Search for the cell housing the specified text and yield its [x, y] center coordinate. 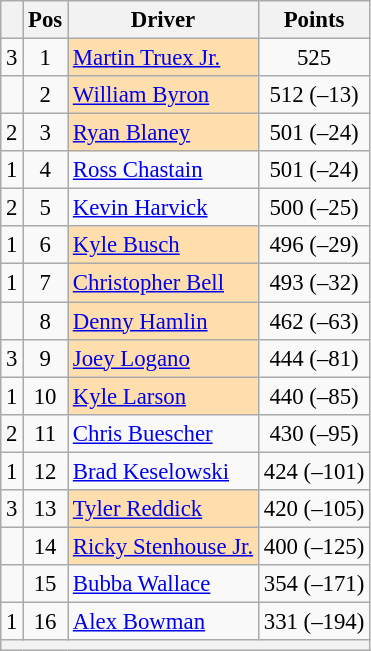
525 [314, 58]
400 (–125) [314, 546]
Christopher Bell [164, 283]
Pos [46, 20]
12 [46, 471]
William Byron [164, 95]
16 [46, 621]
9 [46, 358]
Kyle Larson [164, 396]
7 [46, 283]
Bubba Wallace [164, 584]
4 [46, 170]
420 (–105) [314, 509]
15 [46, 584]
Brad Keselowski [164, 471]
496 (–29) [314, 245]
Ryan Blaney [164, 133]
440 (–85) [314, 396]
11 [46, 433]
Kevin Harvick [164, 208]
5 [46, 208]
Ross Chastain [164, 170]
Points [314, 20]
512 (–13) [314, 95]
500 (–25) [314, 208]
424 (–101) [314, 471]
444 (–81) [314, 358]
331 (–194) [314, 621]
354 (–171) [314, 584]
Denny Hamlin [164, 321]
430 (–95) [314, 433]
462 (–63) [314, 321]
Alex Bowman [164, 621]
Chris Buescher [164, 433]
8 [46, 321]
Driver [164, 20]
13 [46, 509]
Tyler Reddick [164, 509]
6 [46, 245]
Joey Logano [164, 358]
Kyle Busch [164, 245]
Martin Truex Jr. [164, 58]
14 [46, 546]
10 [46, 396]
Ricky Stenhouse Jr. [164, 546]
493 (–32) [314, 283]
